Capture the cell that displays the provided text and extract its [x, y] central coordinate. 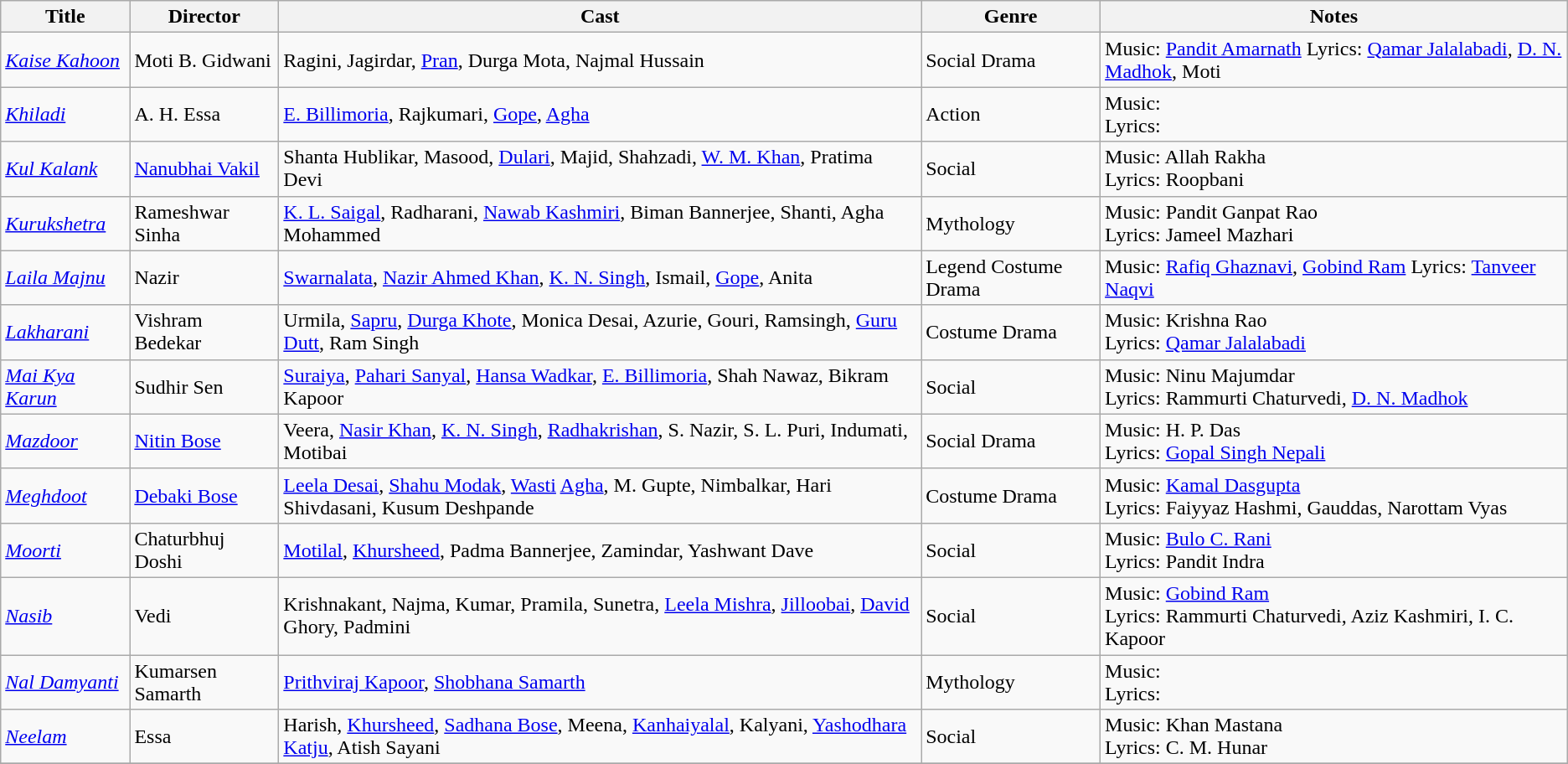
Neelam [65, 737]
Motilal, Khursheed, Padma Bannerjee, Zamindar, Yashwant Dave [600, 550]
Music: Allah RakhaLyrics: Roopbani [1334, 169]
Vedi [204, 616]
Music: Khan MastanaLyrics: C. M. Hunar [1334, 737]
Music: Rafiq Ghaznavi, Gobind Ram Lyrics: Tanveer Naqvi [1334, 278]
Action [1011, 114]
Nal Damyanti [65, 682]
Urmila, Sapru, Durga Khote, Monica Desai, Azurie, Gouri, Ramsingh, Guru Dutt, Ram Singh [600, 332]
Kul Kalank [65, 169]
Nazir [204, 278]
Mai Kya Karun [65, 387]
A. H. Essa [204, 114]
Debaki Bose [204, 496]
Music: Kamal DasguptaLyrics: Faiyyaz Hashmi, Gauddas, Narottam Vyas [1334, 496]
Lakharani [65, 332]
Kumarsen Samarth [204, 682]
Nasib [65, 616]
Harish, Khursheed, Sadhana Bose, Meena, Kanhaiyalal, Kalyani, Yashodhara Katju, Atish Sayani [600, 737]
Chaturbhuj Doshi [204, 550]
Krishnakant, Najma, Kumar, Pramila, Sunetra, Leela Mishra, Jilloobai, David Ghory, Padmini [600, 616]
Shanta Hublikar, Masood, Dulari, Majid, Shahzadi, W. M. Khan, Pratima Devi [600, 169]
Music: Gobind RamLyrics: Rammurti Chaturvedi, Aziz Kashmiri, I. C. Kapoor [1334, 616]
Music: Pandit Amarnath Lyrics: Qamar Jalalabadi, D. N. Madhok, Moti [1334, 60]
Rameshwar Sinha [204, 223]
Prithviraj Kapoor, Shobhana Samarth [600, 682]
Kaise Kahoon [65, 60]
Khiladi [65, 114]
Kurukshetra [65, 223]
E. Billimoria, Rajkumari, Gope, Agha [600, 114]
Sudhir Sen [204, 387]
Music: Pandit Ganpat RaoLyrics: Jameel Mazhari [1334, 223]
Nitin Bose [204, 441]
Nanubhai Vakil [204, 169]
Legend Costume Drama [1011, 278]
Music: Ninu MajumdarLyrics: Rammurti Chaturvedi, D. N. Madhok [1334, 387]
Ragini, Jagirdar, Pran, Durga Mota, Najmal Hussain [600, 60]
Swarnalata, Nazir Ahmed Khan, K. N. Singh, Ismail, Gope, Anita [600, 278]
Cast [600, 17]
Music: Krishna RaoLyrics: Qamar Jalalabadi [1334, 332]
Vishram Bedekar [204, 332]
Music: H. P. DasLyrics: Gopal Singh Nepali [1334, 441]
Meghdoot [65, 496]
Moorti [65, 550]
Notes [1334, 17]
Essa [204, 737]
K. L. Saigal, Radharani, Nawab Kashmiri, Biman Bannerjee, Shanti, Agha Mohammed [600, 223]
Music: Bulo C. RaniLyrics: Pandit Indra [1334, 550]
Laila Majnu [65, 278]
Title [65, 17]
Veera, Nasir Khan, K. N. Singh, Radhakrishan, S. Nazir, S. L. Puri, Indumati, Motibai [600, 441]
Director [204, 17]
Mazdoor [65, 441]
Genre [1011, 17]
Suraiya, Pahari Sanyal, Hansa Wadkar, E. Billimoria, Shah Nawaz, Bikram Kapoor [600, 387]
Leela Desai, Shahu Modak, Wasti Agha, M. Gupte, Nimbalkar, Hari Shivdasani, Kusum Deshpande [600, 496]
Moti B. Gidwani [204, 60]
